From the cell containing the given text, extract its center point as [X, Y] coordinate. 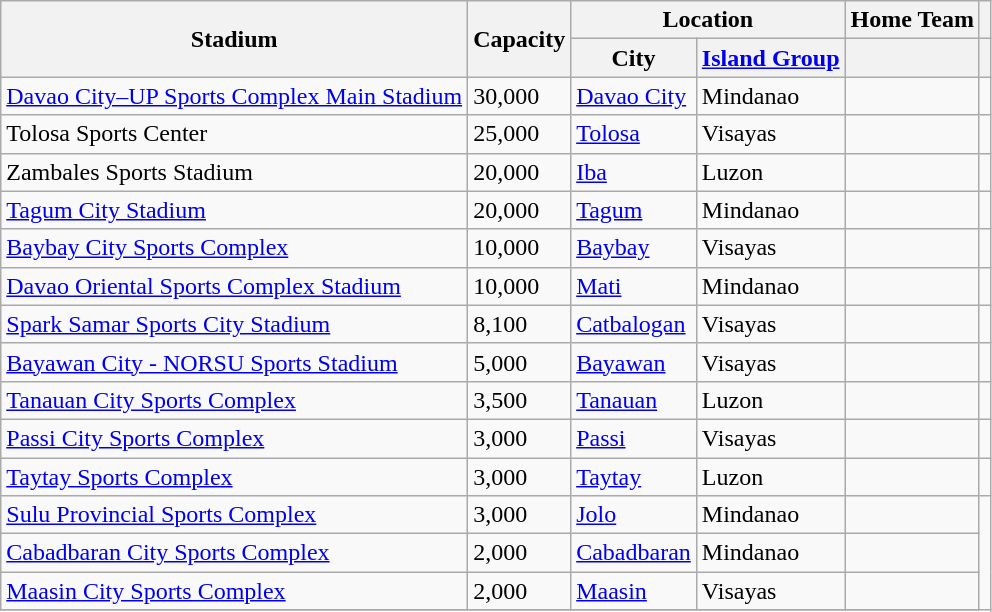
5,000 [520, 362]
Maasin [634, 591]
8,100 [520, 324]
Cabadbaran [634, 553]
Jolo [634, 515]
Zambales Sports Stadium [234, 172]
Baybay [634, 248]
Passi [634, 438]
Tolosa [634, 134]
Bayawan [634, 362]
Capacity [520, 39]
Spark Samar Sports City Stadium [234, 324]
Passi City Sports Complex [234, 438]
City [634, 58]
Taytay [634, 477]
Iba [634, 172]
Taytay Sports Complex [234, 477]
3,500 [520, 400]
Davao Oriental Sports Complex Stadium [234, 286]
30,000 [520, 96]
Baybay City Sports Complex [234, 248]
Home Team [912, 20]
Tagum City Stadium [234, 210]
Davao City–UP Sports Complex Main Stadium [234, 96]
25,000 [520, 134]
Location [708, 20]
Cabadbaran City Sports Complex [234, 553]
Sulu Provincial Sports Complex [234, 515]
Catbalogan [634, 324]
Stadium [234, 39]
Tanauan [634, 400]
Tagum [634, 210]
Island Group [770, 58]
Davao City [634, 96]
Bayawan City - NORSU Sports Stadium [234, 362]
Tanauan City Sports Complex [234, 400]
Mati [634, 286]
Maasin City Sports Complex [234, 591]
Tolosa Sports Center [234, 134]
